Pinpoint the cell where the given text exists, returning its [x, y] midpoint coordinate. 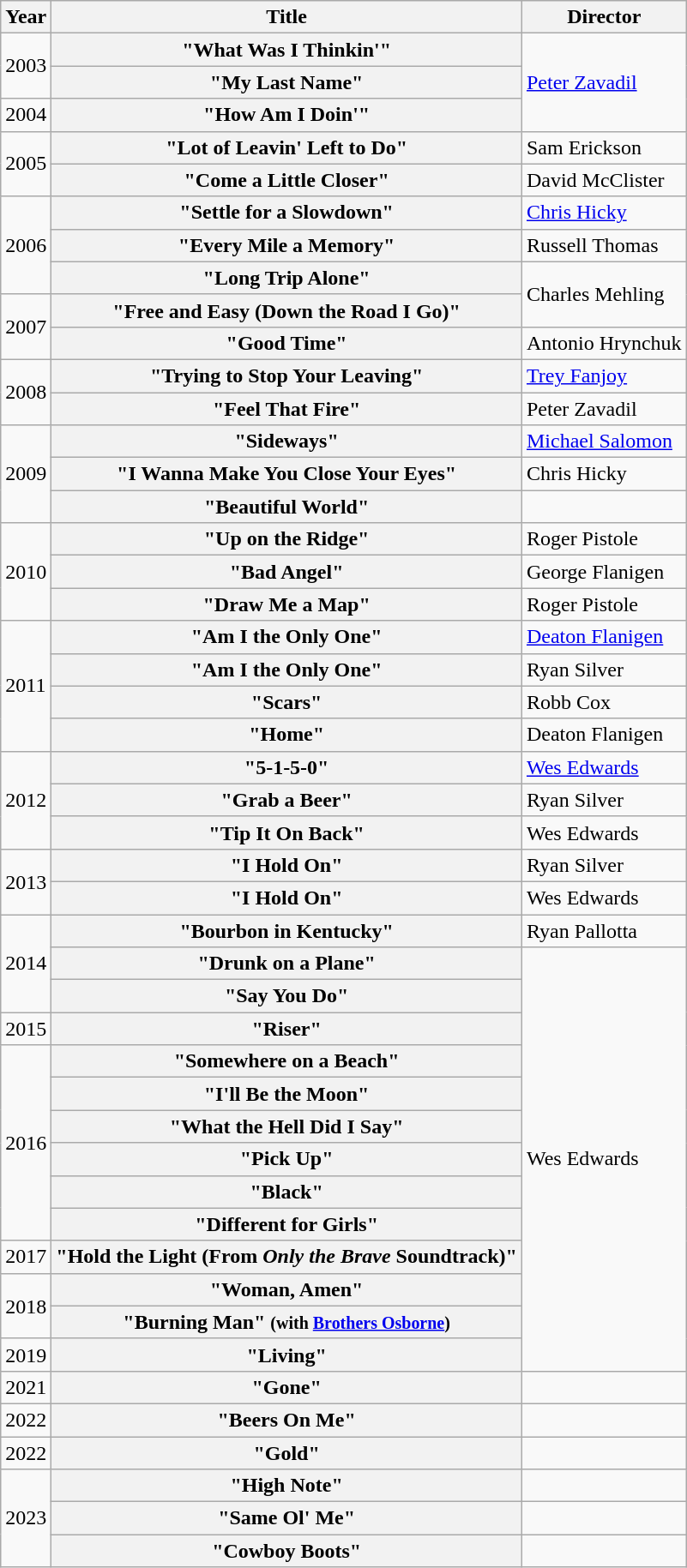
2010 [26, 572]
2016 [26, 1143]
"Beers On Me" [286, 1420]
2017 [26, 1257]
"Good Time" [286, 343]
"Living" [286, 1355]
2004 [26, 115]
"5-1-5-0" [286, 767]
"Every Mile a Memory" [286, 245]
Charles Mehling [604, 294]
"What Was I Thinkin'" [286, 50]
"Free and Easy (Down the Road I Go)" [286, 310]
Trey Fanjoy [604, 375]
2012 [26, 800]
"Different for Girls" [286, 1224]
"Lot of Leavin' Left to Do" [286, 147]
"My Last Name" [286, 82]
2005 [26, 164]
"Beautiful World" [286, 507]
2011 [26, 686]
"I'll Be the Moon" [286, 1094]
2015 [26, 1029]
"Sideways" [286, 442]
"High Note" [286, 1486]
2023 [26, 1518]
"Come a Little Closer" [286, 180]
"Drunk on a Plane" [286, 964]
"Scars" [286, 702]
Year [26, 17]
"Somewhere on a Beach" [286, 1061]
"Riser" [286, 1029]
"What the Hell Did I Say" [286, 1126]
Director [604, 17]
Ryan Pallotta [604, 930]
2007 [26, 327]
Antonio Hrynchuk [604, 343]
"Say You Do" [286, 996]
2013 [26, 881]
George Flanigen [604, 572]
2021 [26, 1387]
2018 [26, 1306]
"Black" [286, 1192]
2019 [26, 1355]
2003 [26, 66]
"Hold the Light (From Only the Brave Soundtrack)" [286, 1257]
2006 [26, 245]
Title [286, 17]
"Home" [286, 735]
David McClister [604, 180]
"Gold" [286, 1453]
"Cowboy Boots" [286, 1551]
2014 [26, 963]
"Pick Up" [286, 1159]
2009 [26, 474]
Sam Erickson [604, 147]
"Gone" [286, 1387]
Robb Cox [604, 702]
Russell Thomas [604, 245]
"Draw Me a Map" [286, 604]
"How Am I Doin'" [286, 115]
"I Wanna Make You Close Your Eyes" [286, 474]
"Settle for a Slowdown" [286, 213]
Michael Salomon [604, 442]
"Same Ol' Me" [286, 1518]
"Grab a Beer" [286, 800]
"Bad Angel" [286, 572]
"Burning Man" (with Brothers Osborne) [286, 1322]
"Long Trip Alone" [286, 278]
2008 [26, 392]
"Bourbon in Kentucky" [286, 930]
"Up on the Ridge" [286, 539]
"Tip It On Back" [286, 832]
"Woman, Amen" [286, 1289]
"Feel That Fire" [286, 409]
"Trying to Stop Your Leaving" [286, 375]
